Provide the (X, Y) coordinate of the cell's center where the given text is located.  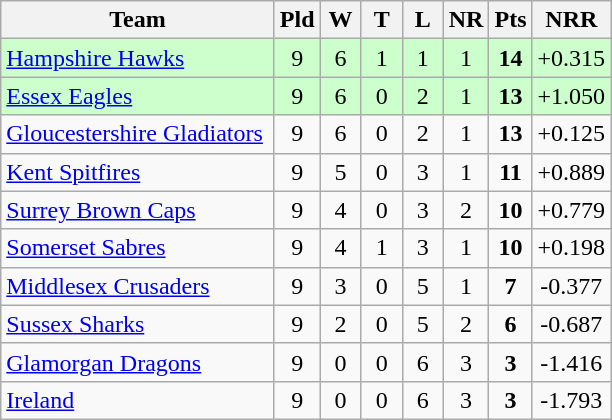
+0.315 (572, 58)
Team (138, 20)
+1.050 (572, 96)
Pts (510, 20)
Middlesex Crusaders (138, 286)
NRR (572, 20)
+0.779 (572, 210)
Gloucestershire Gladiators (138, 134)
Sussex Sharks (138, 324)
-0.377 (572, 286)
NR (466, 20)
Surrey Brown Caps (138, 210)
Essex Eagles (138, 96)
+0.889 (572, 172)
-0.687 (572, 324)
-1.793 (572, 400)
Glamorgan Dragons (138, 362)
Pld (297, 20)
Somerset Sabres (138, 248)
+0.125 (572, 134)
W (340, 20)
Hampshire Hawks (138, 58)
+0.198 (572, 248)
11 (510, 172)
T (382, 20)
7 (510, 286)
-1.416 (572, 362)
14 (510, 58)
Ireland (138, 400)
Kent Spitfires (138, 172)
L (422, 20)
